For the text-containing cell, return its midpoint in (X, Y) coordinate format. 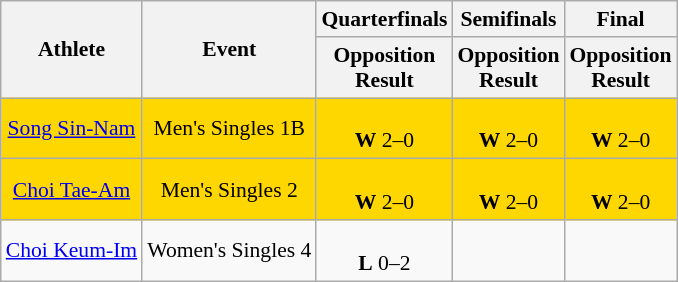
Men's Singles 1B (229, 128)
Choi Keum-Im (72, 250)
Women's Singles 4 (229, 250)
Semifinals (508, 19)
Quarterfinals (384, 19)
Athlete (72, 50)
Song Sin-Nam (72, 128)
L 0–2 (384, 250)
Final (621, 19)
Men's Singles 2 (229, 190)
Choi Tae-Am (72, 190)
Event (229, 50)
